Locate the cell with the specified text and output its [x, y] center coordinate. 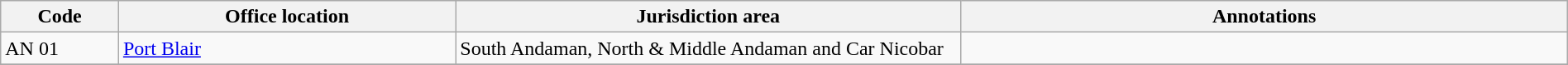
Code [60, 17]
AN 01 [60, 48]
Annotations [1264, 17]
Port Blair [286, 48]
Office location [286, 17]
Jurisdiction area [708, 17]
South Andaman, North & Middle Andaman and Car Nicobar [708, 48]
